Extract the (X, Y) coordinate from the center of the cell holding the provided text.  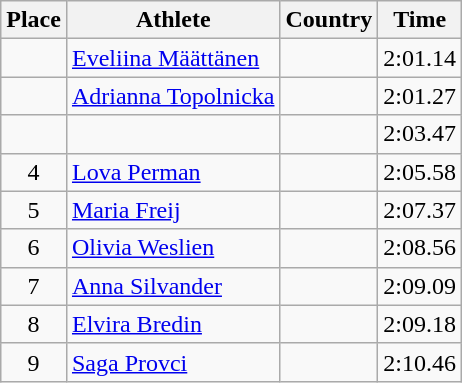
2:10.46 (420, 362)
Time (420, 20)
Place (34, 20)
5 (34, 210)
Maria Freij (173, 210)
2:09.09 (420, 286)
Athlete (173, 20)
Eveliina Määttänen (173, 58)
2:01.27 (420, 96)
9 (34, 362)
2:05.58 (420, 172)
Anna Silvander (173, 286)
Lova Perman (173, 172)
8 (34, 324)
Olivia Weslien (173, 248)
2:03.47 (420, 134)
Saga Provci (173, 362)
2:07.37 (420, 210)
Country (329, 20)
Elvira Bredin (173, 324)
6 (34, 248)
2:09.18 (420, 324)
Adrianna Topolnicka (173, 96)
2:01.14 (420, 58)
7 (34, 286)
2:08.56 (420, 248)
4 (34, 172)
